Locate the cell with the specified text and output its [x, y] center coordinate. 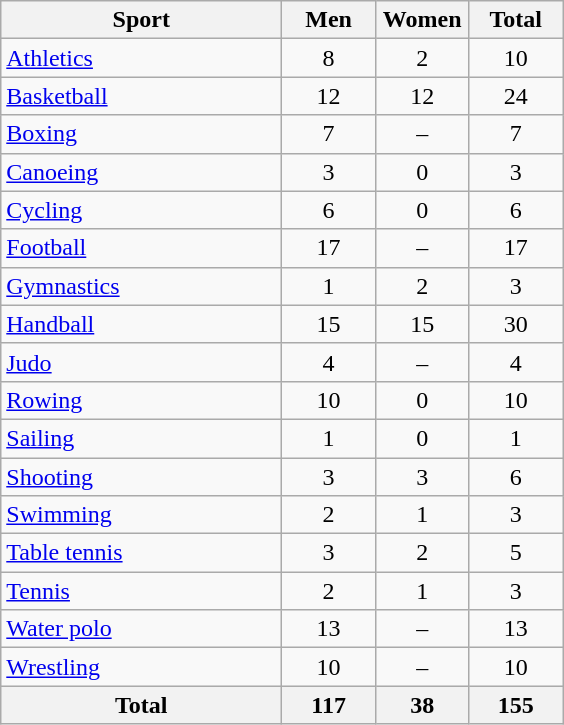
Men [329, 20]
Canoeing [142, 172]
Judo [142, 362]
Sport [142, 20]
Women [422, 20]
Athletics [142, 58]
Tennis [142, 591]
Wrestling [142, 667]
Basketball [142, 96]
8 [329, 58]
117 [329, 705]
Football [142, 248]
Table tennis [142, 553]
24 [516, 96]
Gymnastics [142, 286]
5 [516, 553]
Rowing [142, 400]
Handball [142, 324]
Sailing [142, 438]
30 [516, 324]
Cycling [142, 210]
Water polo [142, 629]
Swimming [142, 515]
155 [516, 705]
Shooting [142, 477]
Boxing [142, 134]
38 [422, 705]
